From the cell containing the given text, extract its center point as [x, y] coordinate. 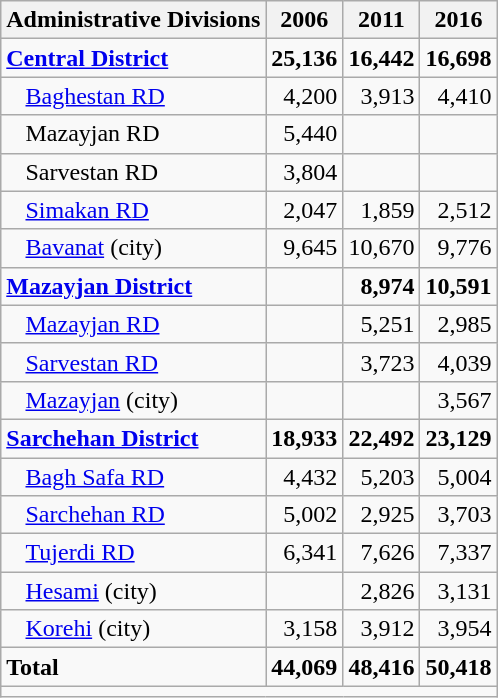
3,804 [304, 172]
7,626 [382, 553]
5,203 [382, 477]
2,985 [458, 324]
3,158 [304, 629]
48,416 [382, 667]
18,933 [304, 438]
6,341 [304, 553]
4,432 [304, 477]
Bavanat (city) [134, 248]
5,004 [458, 477]
2,047 [304, 210]
2011 [382, 20]
23,129 [458, 438]
Tujerdi RD [134, 553]
16,442 [382, 58]
10,670 [382, 248]
9,776 [458, 248]
50,418 [458, 667]
Sarchehan District [134, 438]
22,492 [382, 438]
8,974 [382, 286]
Total [134, 667]
Baghestan RD [134, 96]
7,337 [458, 553]
Mazayjan District [134, 286]
10,591 [458, 286]
3,913 [382, 96]
Simakan RD [134, 210]
3,723 [382, 362]
5,002 [304, 515]
2,826 [382, 591]
4,200 [304, 96]
25,136 [304, 58]
Sarchehan RD [134, 515]
9,645 [304, 248]
3,703 [458, 515]
4,410 [458, 96]
3,912 [382, 629]
5,440 [304, 134]
16,698 [458, 58]
2016 [458, 20]
Hesami (city) [134, 591]
Central District [134, 58]
3,131 [458, 591]
3,954 [458, 629]
2,512 [458, 210]
4,039 [458, 362]
1,859 [382, 210]
2006 [304, 20]
44,069 [304, 667]
Bagh Safa RD [134, 477]
5,251 [382, 324]
Korehi (city) [134, 629]
3,567 [458, 400]
Administrative Divisions [134, 20]
Mazayjan (city) [134, 400]
2,925 [382, 515]
